Detect which cell encompasses the target text, then output its [X, Y] center coordinate. 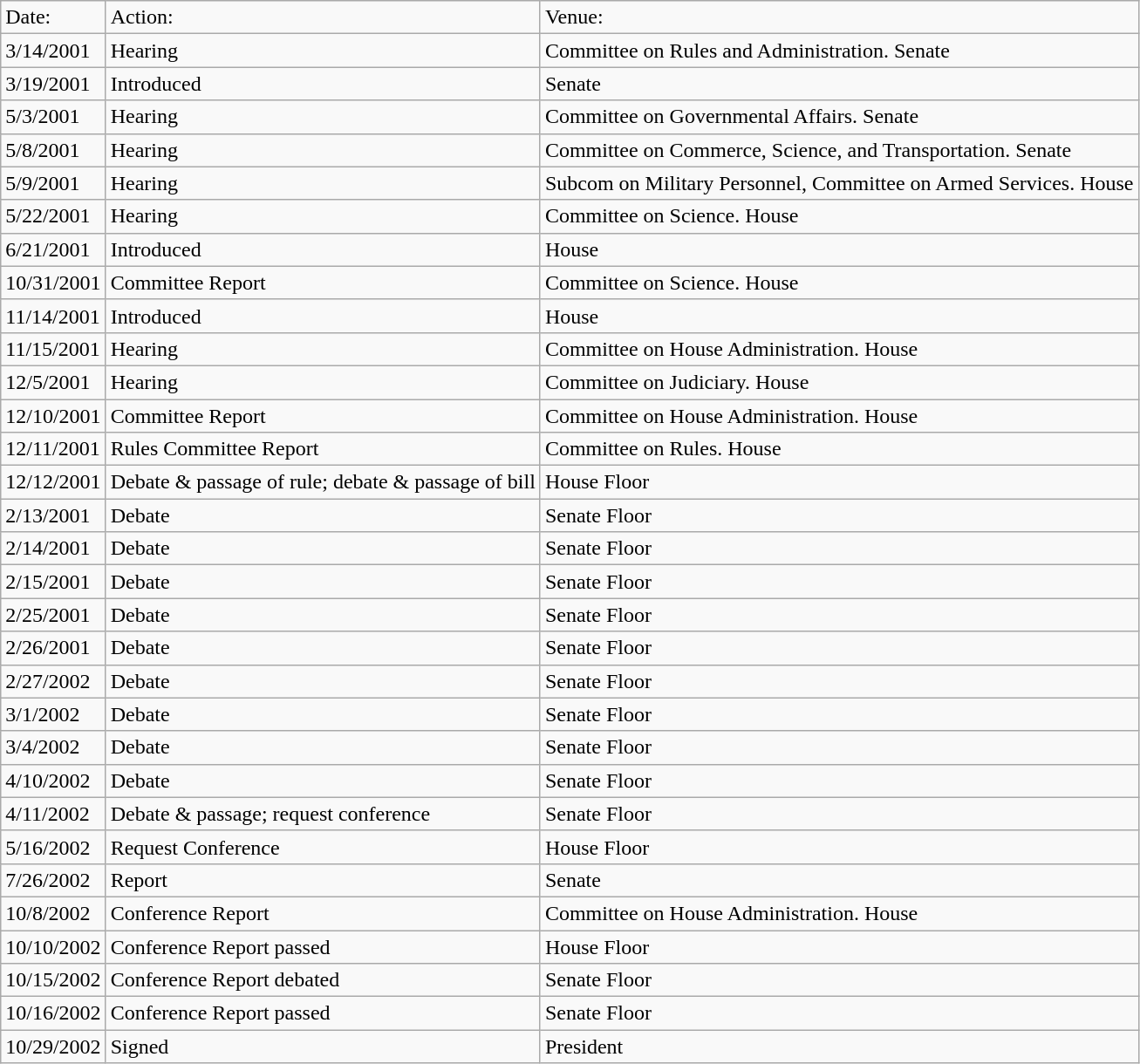
2/15/2001 [53, 582]
Rules Committee Report [323, 449]
President [839, 1047]
Report [323, 880]
10/8/2002 [53, 913]
2/14/2001 [53, 549]
2/26/2001 [53, 648]
Subcom on Military Personnel, Committee on Armed Services. House [839, 183]
10/16/2002 [53, 1013]
10/31/2001 [53, 283]
2/13/2001 [53, 515]
6/21/2001 [53, 249]
10/10/2002 [53, 946]
Committee on Commerce, Science, and Transportation. Senate [839, 150]
2/25/2001 [53, 615]
Signed [323, 1047]
Debate & passage of rule; debate & passage of bill [323, 482]
10/15/2002 [53, 980]
12/5/2001 [53, 382]
12/12/2001 [53, 482]
Committee on Judiciary. House [839, 382]
5/16/2002 [53, 847]
Action: [323, 17]
Request Conference [323, 847]
12/10/2001 [53, 416]
11/15/2001 [53, 349]
3/1/2002 [53, 714]
Date: [53, 17]
5/9/2001 [53, 183]
Committee on Governmental Affairs. Senate [839, 117]
12/11/2001 [53, 449]
10/29/2002 [53, 1047]
3/19/2001 [53, 84]
Committee on Rules. House [839, 449]
5/8/2001 [53, 150]
4/11/2002 [53, 814]
Conference Report debated [323, 980]
7/26/2002 [53, 880]
Conference Report [323, 913]
5/22/2001 [53, 216]
2/27/2002 [53, 681]
11/14/2001 [53, 316]
5/3/2001 [53, 117]
Venue: [839, 17]
3/4/2002 [53, 747]
3/14/2001 [53, 51]
Committee on Rules and Administration. Senate [839, 51]
4/10/2002 [53, 781]
Debate & passage; request conference [323, 814]
